Return (X, Y) of the center of cell containing provided text 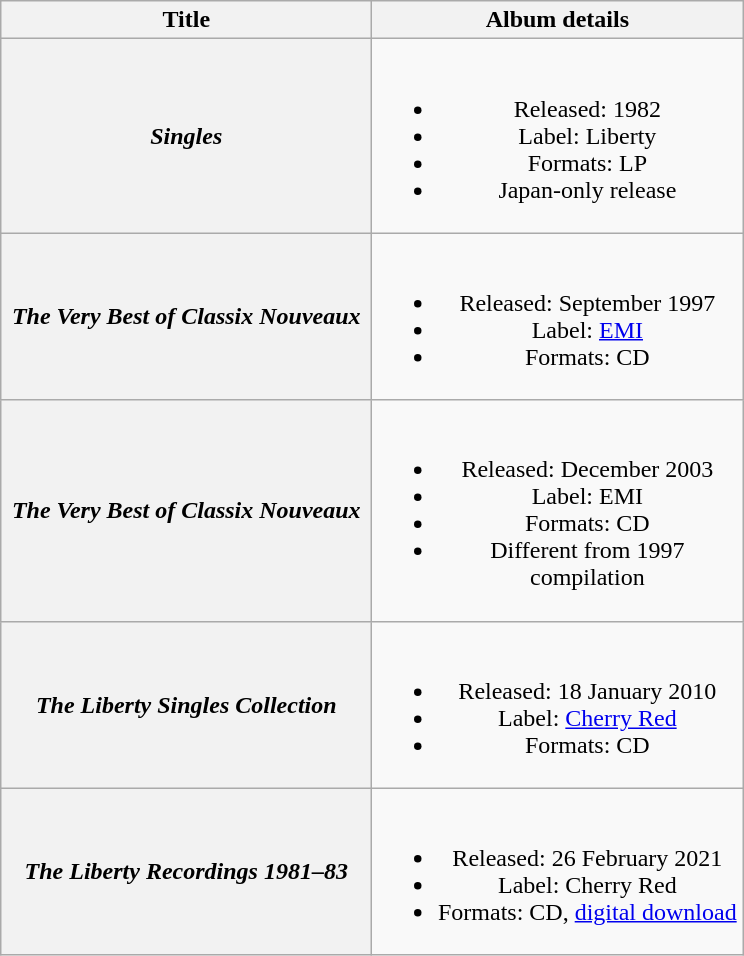
Released: 26 February 2021Label: Cherry RedFormats: CD, digital download (558, 872)
Released: December 2003Label: EMIFormats: CDDifferent from 1997 compilation (558, 510)
Singles (186, 136)
Released: 1982Label: LibertyFormats: LPJapan-only release (558, 136)
Released: 18 January 2010Label: Cherry RedFormats: CD (558, 704)
Released: September 1997Label: EMIFormats: CD (558, 316)
Album details (558, 20)
Title (186, 20)
The Liberty Recordings 1981–83 (186, 872)
The Liberty Singles Collection (186, 704)
